Find where the given text appears and provide that cell's center as [X, Y] coordinate. 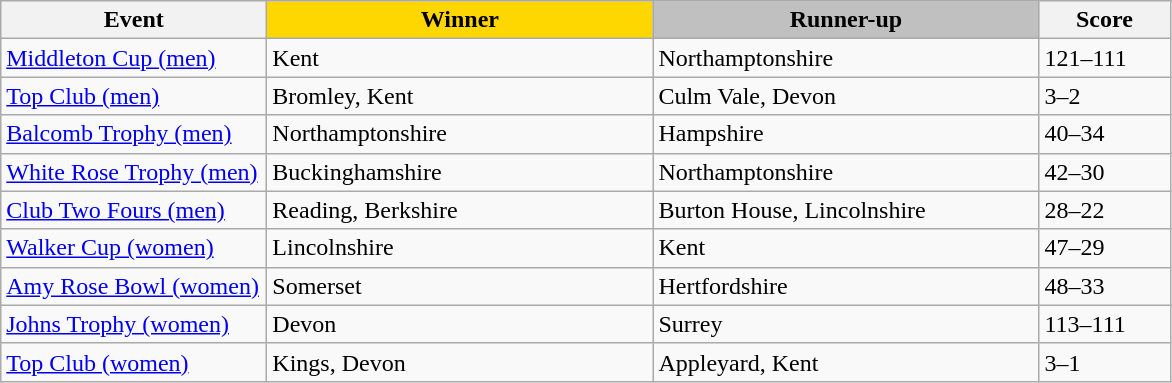
Walker Cup (women) [134, 248]
3–1 [1104, 362]
Winner [460, 20]
Lincolnshire [460, 248]
Somerset [460, 286]
40–34 [1104, 134]
28–22 [1104, 210]
48–33 [1104, 286]
Johns Trophy (women) [134, 324]
Reading, Berkshire [460, 210]
Event [134, 20]
Bromley, Kent [460, 96]
Culm Vale, Devon [846, 96]
Middleton Cup (men) [134, 58]
Hampshire [846, 134]
Top Club (women) [134, 362]
113–111 [1104, 324]
Buckinghamshire [460, 172]
Burton House, Lincolnshire [846, 210]
47–29 [1104, 248]
3–2 [1104, 96]
42–30 [1104, 172]
White Rose Trophy (men) [134, 172]
Top Club (men) [134, 96]
Score [1104, 20]
Devon [460, 324]
121–111 [1104, 58]
Appleyard, Kent [846, 362]
Surrey [846, 324]
Runner-up [846, 20]
Amy Rose Bowl (women) [134, 286]
Hertfordshire [846, 286]
Kings, Devon [460, 362]
Club Two Fours (men) [134, 210]
Balcomb Trophy (men) [134, 134]
